Search for the cell housing the specified text and yield its [X, Y] center coordinate. 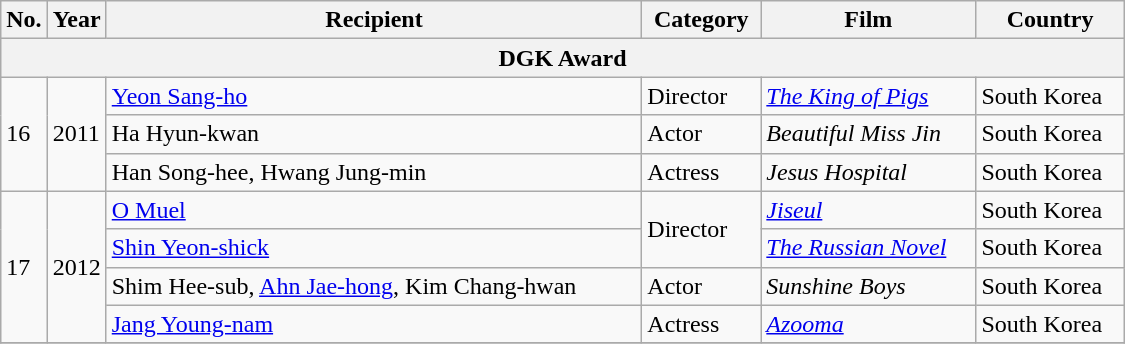
2011 [76, 134]
Recipient [374, 20]
Film [868, 20]
Han Song-hee, Hwang Jung-min [374, 172]
Sunshine Boys [868, 286]
Year [76, 20]
16 [24, 134]
The King of Pigs [868, 96]
Ha Hyun-kwan [374, 134]
The Russian Novel [868, 248]
Shin Yeon-shick [374, 248]
Category [702, 20]
2012 [76, 267]
Azooma [868, 324]
Shim Hee-sub, Ahn Jae-hong, Kim Chang-hwan [374, 286]
O Muel [374, 210]
Yeon Sang-ho [374, 96]
Country [1050, 20]
Beautiful Miss Jin [868, 134]
Jiseul [868, 210]
Jesus Hospital [868, 172]
No. [24, 20]
17 [24, 267]
DGK Award [563, 58]
Jang Young-nam [374, 324]
